Identify which cell holds the provided text, then report its (X, Y) central coordinate. 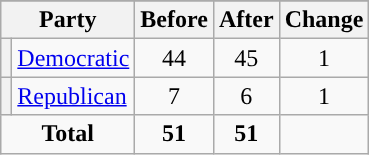
Change (324, 20)
6 (246, 96)
Republican (74, 96)
Before (174, 20)
Total (68, 134)
After (246, 20)
Party (68, 20)
Democratic (74, 58)
44 (174, 58)
7 (174, 96)
45 (246, 58)
